Find where the given text appears and provide that cell's center as (X, Y) coordinate. 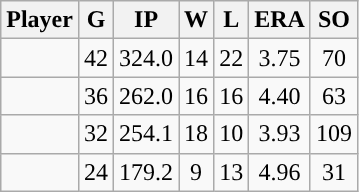
109 (334, 134)
42 (96, 58)
63 (334, 96)
3.93 (280, 134)
262.0 (146, 96)
4.40 (280, 96)
31 (334, 172)
24 (96, 172)
22 (232, 58)
70 (334, 58)
4.96 (280, 172)
10 (232, 134)
ERA (280, 20)
G (96, 20)
32 (96, 134)
3.75 (280, 58)
14 (196, 58)
IP (146, 20)
13 (232, 172)
18 (196, 134)
36 (96, 96)
179.2 (146, 172)
L (232, 20)
324.0 (146, 58)
W (196, 20)
254.1 (146, 134)
SO (334, 20)
9 (196, 172)
Player (40, 20)
